Find where the given text appears and provide that cell's center as [X, Y] coordinate. 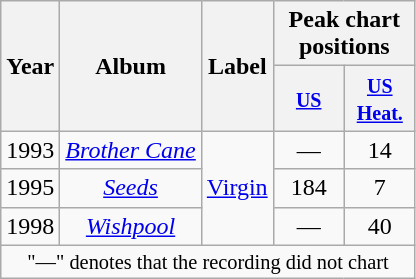
1993 [30, 150]
Seeds [130, 188]
Label [237, 66]
"—" denotes that the recording did not chart [208, 262]
Year [30, 66]
Brother Cane [130, 150]
1995 [30, 188]
Album [130, 66]
40 [380, 226]
Peak chart positions [344, 34]
1998 [30, 226]
US Heat. [380, 98]
Wishpool [130, 226]
US [308, 98]
14 [380, 150]
184 [308, 188]
7 [380, 188]
Virgin [237, 188]
